Pinpoint the cell where the given text exists, returning its (x, y) midpoint coordinate. 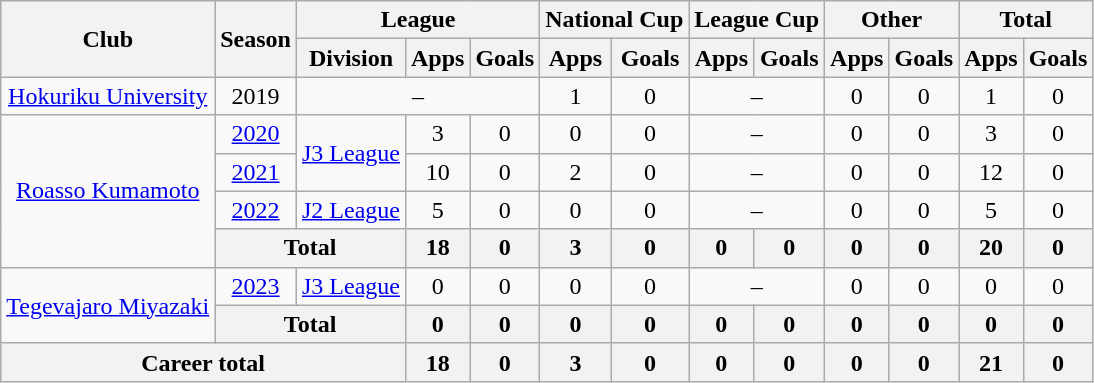
National Cup (614, 20)
Club (108, 39)
J2 League (350, 210)
2020 (256, 134)
2019 (256, 96)
Tegevajaro Miyazaki (108, 305)
2023 (256, 286)
2022 (256, 210)
21 (991, 362)
Hokuriku University (108, 96)
Division (350, 58)
Other (892, 20)
20 (991, 248)
Season (256, 39)
12 (991, 172)
Career total (204, 362)
League (418, 20)
2021 (256, 172)
10 (437, 172)
League Cup (757, 20)
2 (576, 172)
Roasso Kumamoto (108, 191)
